Scan for the cell matching the given text and deliver its [X, Y] coordinate at center. 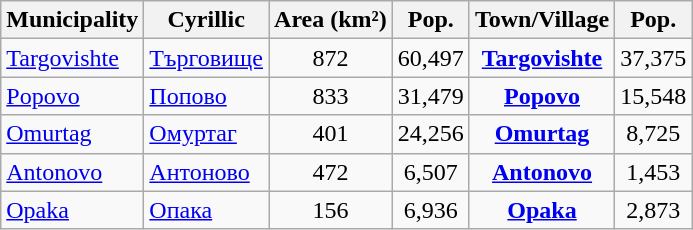
Area (km²) [331, 20]
401 [331, 134]
156 [331, 210]
872 [331, 58]
Антоново [206, 172]
37,375 [654, 58]
31,479 [430, 96]
6,507 [430, 172]
Опака [206, 210]
24,256 [430, 134]
8,725 [654, 134]
1,453 [654, 172]
Municipality [72, 20]
Омуртаг [206, 134]
15,548 [654, 96]
Търговище [206, 58]
472 [331, 172]
833 [331, 96]
6,936 [430, 210]
60,497 [430, 58]
Попово [206, 96]
Cyrillic [206, 20]
Town/Village [542, 20]
2,873 [654, 210]
